Capture the cell that displays the provided text and extract its (X, Y) central coordinate. 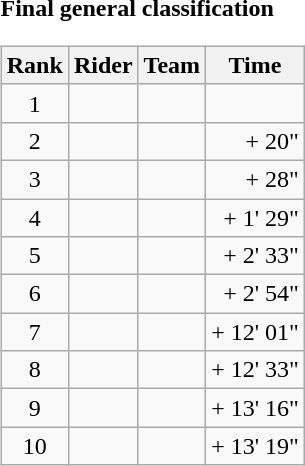
Rank (34, 65)
+ 2' 54" (256, 294)
+ 13' 16" (256, 408)
+ 13' 19" (256, 446)
+ 20" (256, 141)
6 (34, 294)
5 (34, 256)
+ 1' 29" (256, 217)
10 (34, 446)
Time (256, 65)
+ 28" (256, 179)
2 (34, 141)
8 (34, 370)
Rider (103, 65)
7 (34, 332)
3 (34, 179)
+ 2' 33" (256, 256)
1 (34, 103)
9 (34, 408)
+ 12' 33" (256, 370)
+ 12' 01" (256, 332)
4 (34, 217)
Team (172, 65)
